Provide the [x, y] coordinate of the cell's center where the given text is located.  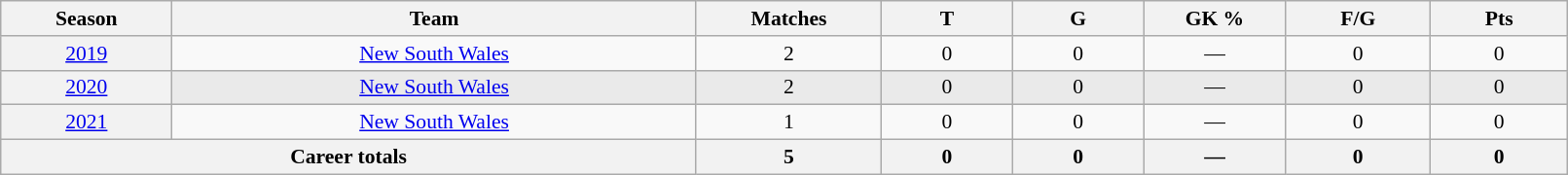
T [948, 18]
GK % [1215, 18]
F/G [1358, 18]
2019 [87, 53]
1 [788, 122]
2021 [87, 122]
Team [434, 18]
2020 [87, 87]
Pts [1499, 18]
Career totals [348, 157]
Season [87, 18]
G [1078, 18]
5 [788, 157]
Matches [788, 18]
